Identify which cell holds the provided text, then report its (x, y) central coordinate. 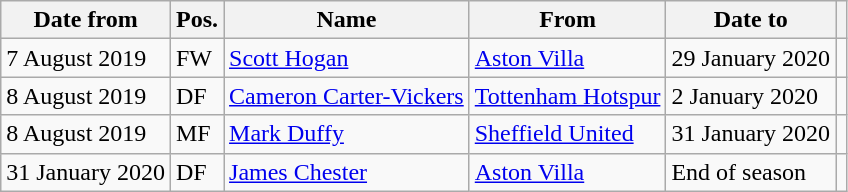
Tottenham Hotspur (568, 96)
FW (196, 58)
Mark Duffy (347, 134)
2 January 2020 (751, 96)
James Chester (347, 172)
End of season (751, 172)
MF (196, 134)
Cameron Carter-Vickers (347, 96)
Scott Hogan (347, 58)
29 January 2020 (751, 58)
7 August 2019 (86, 58)
Name (347, 20)
Date from (86, 20)
Date to (751, 20)
Pos. (196, 20)
From (568, 20)
Sheffield United (568, 134)
